From the cell containing the given text, extract its center point as [X, Y] coordinate. 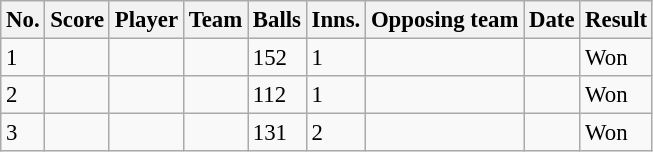
Result [616, 20]
152 [278, 58]
3 [23, 133]
Player [146, 20]
Inns. [336, 20]
112 [278, 95]
No. [23, 20]
Balls [278, 20]
Score [78, 20]
Opposing team [445, 20]
Team [215, 20]
Date [552, 20]
131 [278, 133]
